Locate the cell with the specified text and output its (x, y) center coordinate. 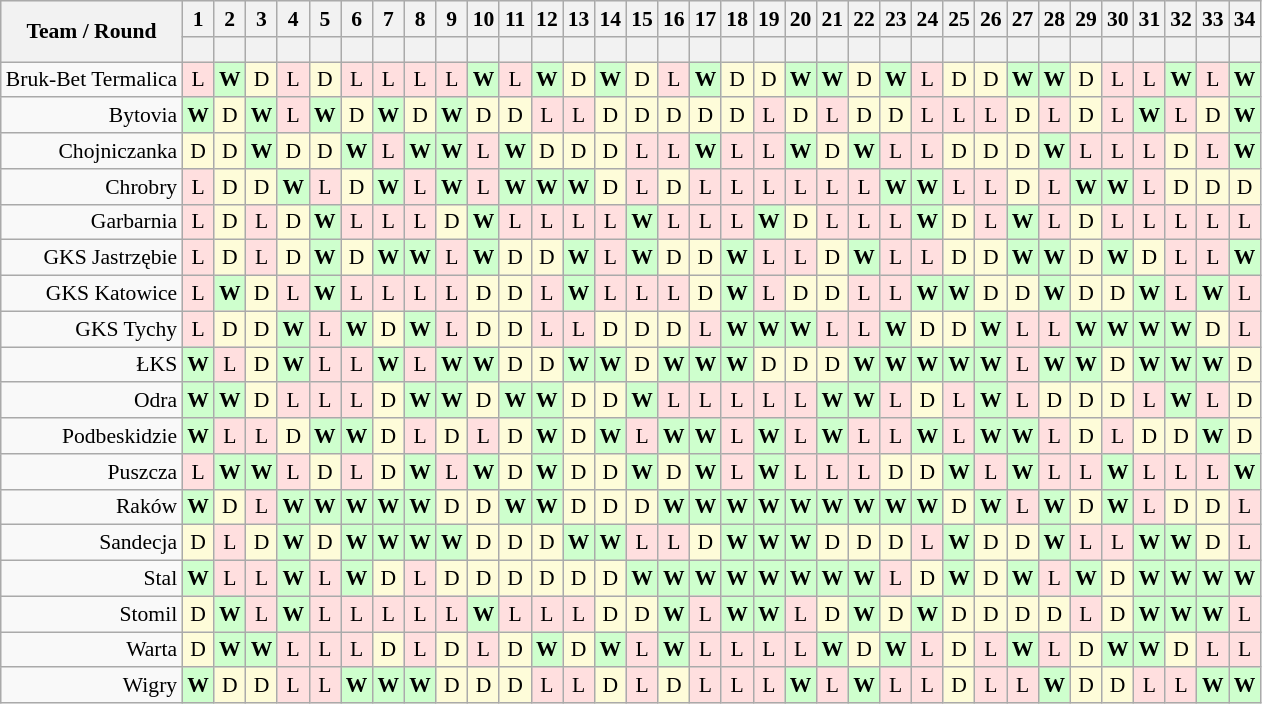
28 (1054, 19)
27 (1023, 19)
Warta (92, 650)
26 (991, 19)
10 (484, 19)
31 (1150, 19)
25 (959, 19)
Stal (92, 579)
1 (198, 19)
2 (230, 19)
33 (1213, 19)
Wigry (92, 686)
12 (547, 19)
6 (357, 19)
23 (896, 19)
21 (832, 19)
GKS Katowice (92, 294)
29 (1086, 19)
4 (293, 19)
9 (452, 19)
17 (706, 19)
20 (801, 19)
8 (420, 19)
GKS Jastrzębie (92, 258)
19 (769, 19)
14 (610, 19)
Bytovia (92, 116)
7 (388, 19)
5 (325, 19)
15 (642, 19)
Bruk-Bet Termalica (92, 80)
Garbarnia (92, 222)
Puszcza (92, 472)
24 (928, 19)
Raków (92, 507)
18 (737, 19)
Stomil (92, 614)
GKS Tychy (92, 329)
Team / Round (92, 32)
30 (1118, 19)
Sandecja (92, 543)
16 (674, 19)
13 (579, 19)
34 (1245, 19)
32 (1181, 19)
Chrobry (92, 187)
3 (262, 19)
ŁKS (92, 365)
22 (864, 19)
Podbeskidzie (92, 436)
Odra (92, 401)
11 (515, 19)
Chojniczanka (92, 151)
